Provide the (X, Y) coordinate of the cell's center where the given text is located.  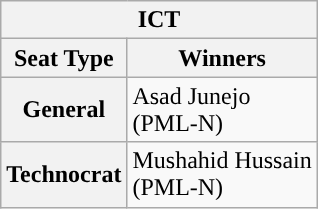
Winners (222, 58)
Asad Junejo(PML-N) (222, 110)
Seat Type (64, 58)
Technocrat (64, 174)
General (64, 110)
ICT (160, 20)
Mushahid Hussain(PML-N) (222, 174)
